Capture the cell that displays the provided text and extract its [x, y] central coordinate. 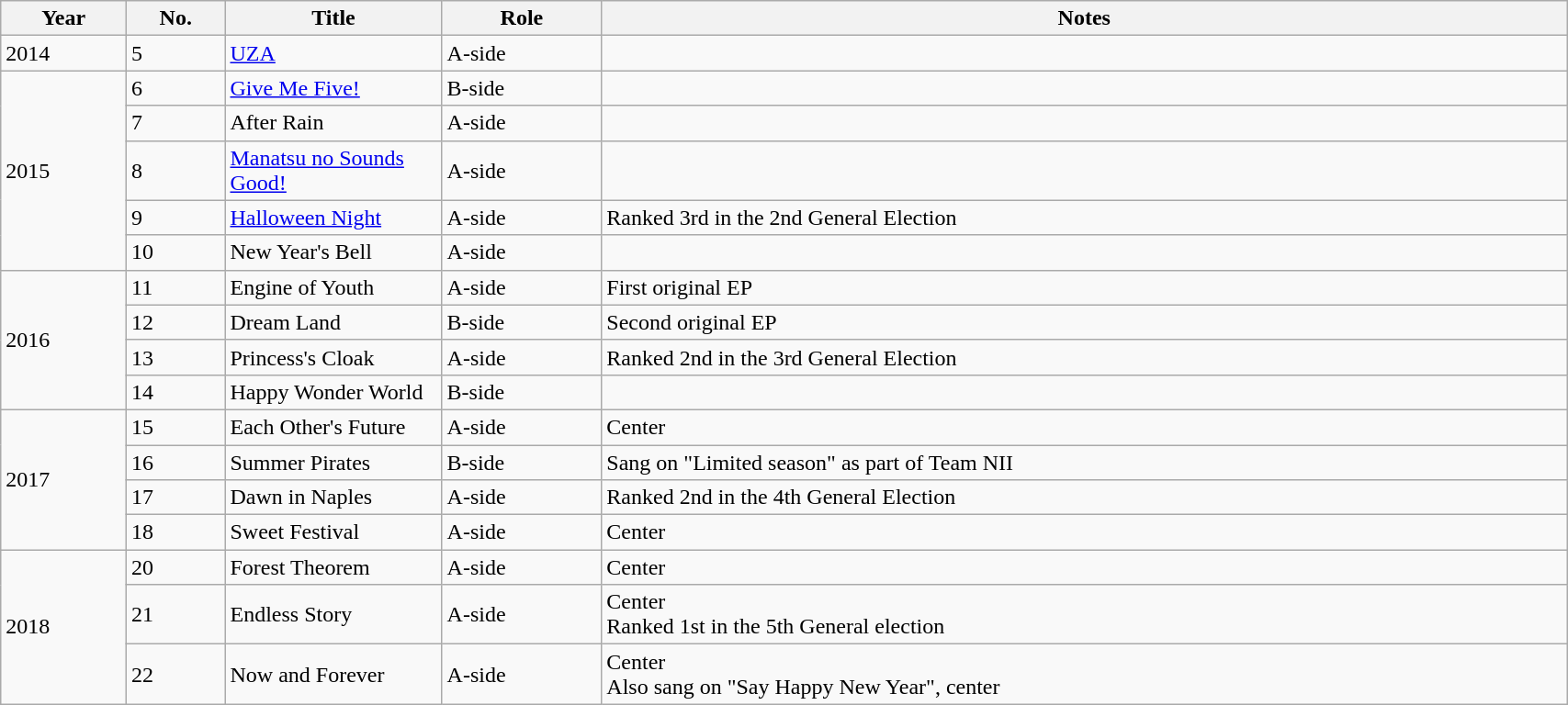
After Rain [333, 123]
20 [176, 567]
12 [176, 322]
First original EP [1084, 287]
Second original EP [1084, 322]
6 [176, 88]
9 [176, 218]
Endless Story [333, 615]
Give Me Five! [333, 88]
13 [176, 357]
11 [176, 287]
Manatsu no Sounds Good! [333, 171]
New Year's Bell [333, 252]
Engine of Youth [333, 287]
No. [176, 18]
2018 [64, 627]
18 [176, 532]
UZA [333, 53]
15 [176, 427]
Ranked 3rd in the 2nd General Election [1084, 218]
22 [176, 674]
17 [176, 498]
2015 [64, 171]
2014 [64, 53]
Ranked 2nd in the 4th General Election [1084, 498]
Each Other's Future [333, 427]
Sang on "Limited season" as part of Team NII [1084, 462]
Summer Pirates [333, 462]
CenterAlso sang on "Say Happy New Year", center [1084, 674]
Dream Land [333, 322]
8 [176, 171]
Dawn in Naples [333, 498]
10 [176, 252]
CenterRanked 1st in the 5th General election [1084, 615]
Now and Forever [333, 674]
16 [176, 462]
Ranked 2nd in the 3rd General Election [1084, 357]
Title [333, 18]
Role [522, 18]
7 [176, 123]
Year [64, 18]
Notes [1084, 18]
Halloween Night [333, 218]
21 [176, 615]
Princess's Cloak [333, 357]
Happy Wonder World [333, 392]
Forest Theorem [333, 567]
2017 [64, 479]
5 [176, 53]
14 [176, 392]
2016 [64, 340]
Sweet Festival [333, 532]
